Return [X, Y] of the center of cell containing provided text 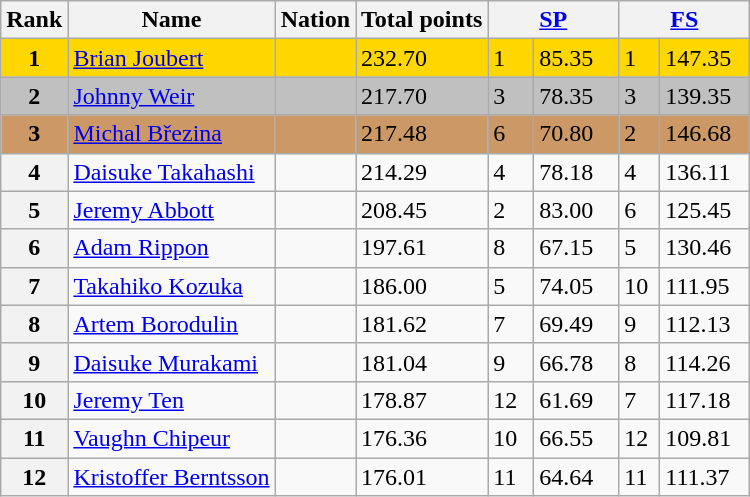
Total points [422, 20]
125.45 [705, 210]
64.64 [576, 477]
Takahiko Kozuka [172, 286]
181.62 [422, 324]
136.11 [705, 172]
Johnny Weir [172, 96]
Name [172, 20]
232.70 [422, 58]
78.35 [576, 96]
Daisuke Murakami [172, 362]
Kristoffer Berntsson [172, 477]
67.15 [576, 248]
Artem Borodulin [172, 324]
Nation [315, 20]
111.95 [705, 286]
66.78 [576, 362]
61.69 [576, 400]
85.35 [576, 58]
74.05 [576, 286]
Brian Joubert [172, 58]
70.80 [576, 134]
69.49 [576, 324]
Jeremy Abbott [172, 210]
Daisuke Takahashi [172, 172]
130.46 [705, 248]
181.04 [422, 362]
112.13 [705, 324]
111.37 [705, 477]
83.00 [576, 210]
176.36 [422, 438]
109.81 [705, 438]
217.48 [422, 134]
208.45 [422, 210]
Rank [34, 20]
Michal Březina [172, 134]
117.18 [705, 400]
Vaughn Chipeur [172, 438]
178.87 [422, 400]
217.70 [422, 96]
SP [554, 20]
139.35 [705, 96]
146.68 [705, 134]
Jeremy Ten [172, 400]
114.26 [705, 362]
FS [684, 20]
186.00 [422, 286]
78.18 [576, 172]
176.01 [422, 477]
197.61 [422, 248]
Adam Rippon [172, 248]
214.29 [422, 172]
147.35 [705, 58]
66.55 [576, 438]
